Search for the cell housing the specified text and yield its [x, y] center coordinate. 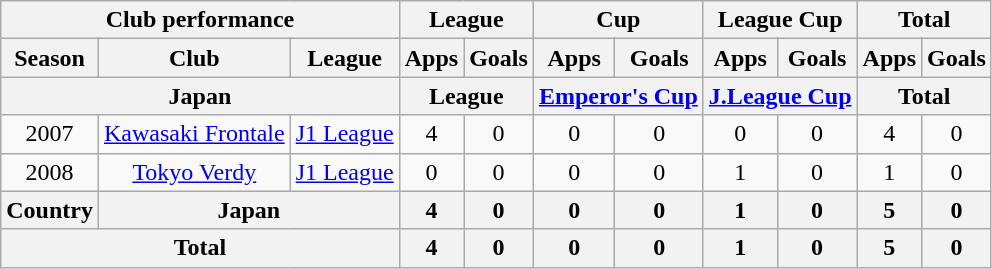
Cup [618, 20]
Season [50, 58]
J.League Cup [780, 96]
2008 [50, 172]
League Cup [780, 20]
Club [194, 58]
Club performance [200, 20]
Kawasaki Frontale [194, 134]
2007 [50, 134]
Emperor's Cup [618, 96]
Tokyo Verdy [194, 172]
Country [50, 210]
